Detect which cell encompasses the target text, then output its (X, Y) center coordinate. 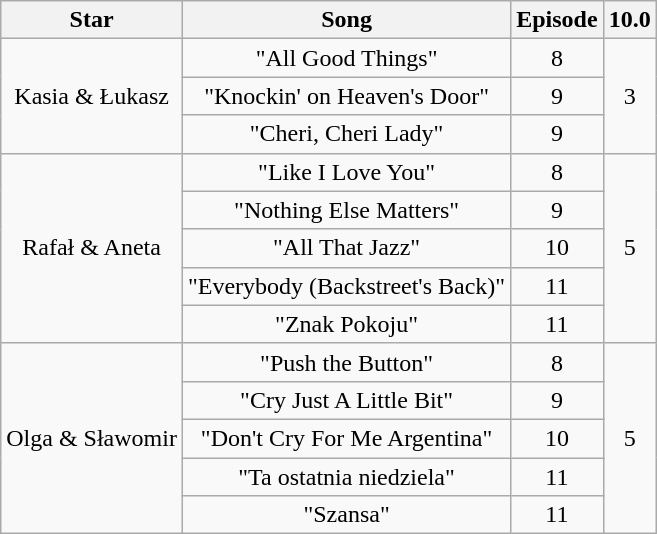
3 (630, 96)
"Don't Cry For Me Argentina" (346, 438)
"Knockin' on Heaven's Door" (346, 96)
"Push the Button" (346, 362)
"Szansa" (346, 515)
Kasia & Łukasz (92, 96)
Song (346, 20)
10.0 (630, 20)
"Znak Pokoju" (346, 324)
"All That Jazz" (346, 248)
"All Good Things" (346, 58)
Episode (557, 20)
"Cry Just A Little Bit" (346, 400)
Star (92, 20)
"Cheri, Cheri Lady" (346, 134)
"Ta ostatnia niedziela" (346, 477)
"Nothing Else Matters" (346, 210)
Olga & Sławomir (92, 438)
"Like I Love You" (346, 172)
"Everybody (Backstreet's Back)" (346, 286)
Rafał & Aneta (92, 248)
